Locate the cell with the specified text and output its (x, y) center coordinate. 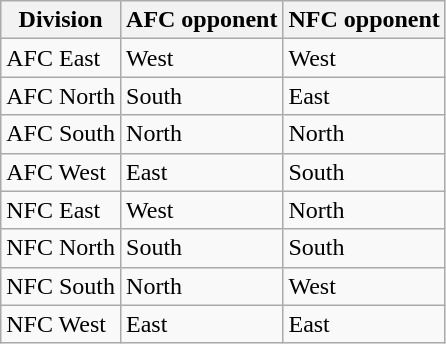
AFC East (61, 58)
AFC North (61, 96)
AFC West (61, 172)
NFC East (61, 210)
NFC opponent (364, 20)
AFC South (61, 134)
AFC opponent (202, 20)
NFC North (61, 248)
Division (61, 20)
NFC West (61, 324)
NFC South (61, 286)
